For the text-containing cell, return its midpoint in (X, Y) coordinate format. 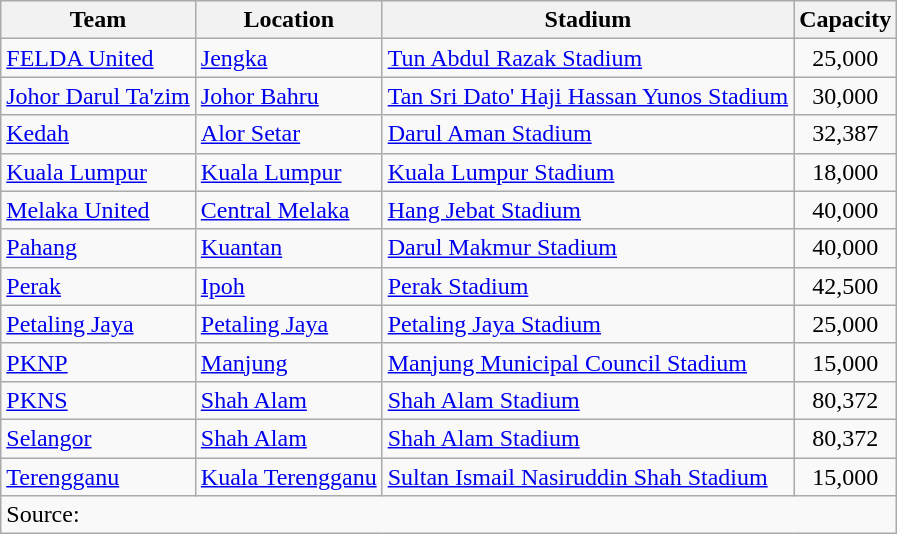
Kuala Lumpur Stadium (588, 172)
Perak (98, 286)
42,500 (846, 286)
Hang Jebat Stadium (588, 210)
Kuantan (288, 248)
32,387 (846, 134)
Central Melaka (288, 210)
Capacity (846, 20)
Pahang (98, 248)
PKNP (98, 362)
FELDA United (98, 58)
Melaka United (98, 210)
Location (288, 20)
30,000 (846, 96)
PKNS (98, 400)
Kuala Terengganu (288, 477)
Ipoh (288, 286)
Alor Setar (288, 134)
Stadium (588, 20)
Johor Darul Ta'zim (98, 96)
Jengka (288, 58)
Selangor (98, 438)
Kedah (98, 134)
18,000 (846, 172)
Petaling Jaya Stadium (588, 324)
Perak Stadium (588, 286)
Tun Abdul Razak Stadium (588, 58)
Source: (449, 515)
Johor Bahru (288, 96)
Manjung (288, 362)
Darul Makmur Stadium (588, 248)
Manjung Municipal Council Stadium (588, 362)
Terengganu (98, 477)
Tan Sri Dato' Haji Hassan Yunos Stadium (588, 96)
Darul Aman Stadium (588, 134)
Sultan Ismail Nasiruddin Shah Stadium (588, 477)
Team (98, 20)
